Search for the cell housing the specified text and yield its (x, y) center coordinate. 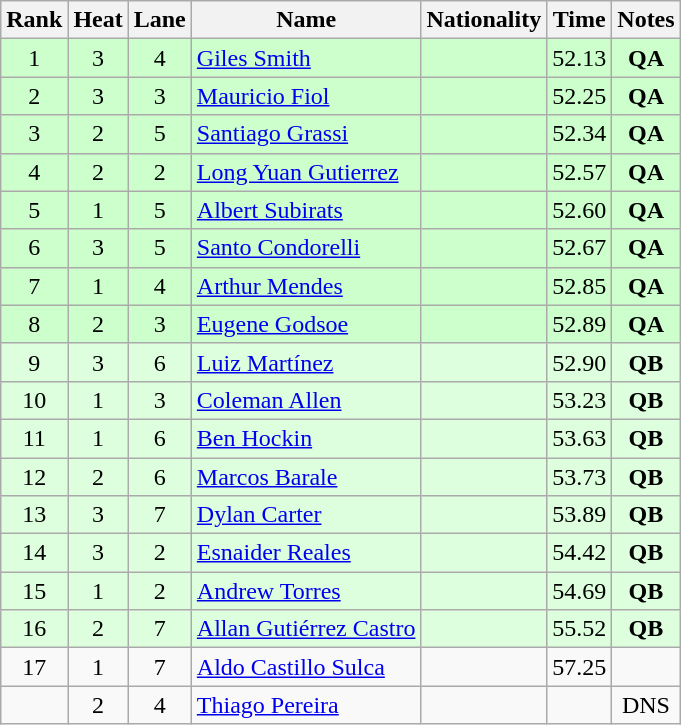
Andrew Torres (306, 591)
Albert Subirats (306, 210)
Name (306, 20)
53.23 (580, 400)
55.52 (580, 629)
52.90 (580, 362)
52.85 (580, 286)
DNS (646, 705)
Marcos Barale (306, 477)
53.73 (580, 477)
Santiago Grassi (306, 134)
Giles Smith (306, 58)
Nationality (484, 20)
Thiago Pereira (306, 705)
52.60 (580, 210)
Arthur Mendes (306, 286)
52.13 (580, 58)
8 (34, 324)
52.89 (580, 324)
52.25 (580, 96)
Time (580, 20)
Mauricio Fiol (306, 96)
52.57 (580, 172)
Ben Hockin (306, 438)
13 (34, 515)
Esnaider Reales (306, 553)
Luiz Martínez (306, 362)
17 (34, 667)
9 (34, 362)
52.34 (580, 134)
Eugene Godsoe (306, 324)
Coleman Allen (306, 400)
Aldo Castillo Sulca (306, 667)
16 (34, 629)
54.69 (580, 591)
11 (34, 438)
12 (34, 477)
52.67 (580, 248)
57.25 (580, 667)
53.89 (580, 515)
53.63 (580, 438)
Notes (646, 20)
54.42 (580, 553)
Santo Condorelli (306, 248)
Long Yuan Gutierrez (306, 172)
Dylan Carter (306, 515)
Rank (34, 20)
Lane (160, 20)
Heat (98, 20)
Allan Gutiérrez Castro (306, 629)
10 (34, 400)
15 (34, 591)
14 (34, 553)
